Return [X, Y] of the center of cell containing provided text 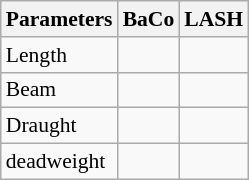
Length [60, 55]
LASH [214, 19]
Parameters [60, 19]
deadweight [60, 162]
Draught [60, 126]
Beam [60, 90]
BaCo [149, 19]
